Pinpoint the cell where the given text exists, returning its [X, Y] midpoint coordinate. 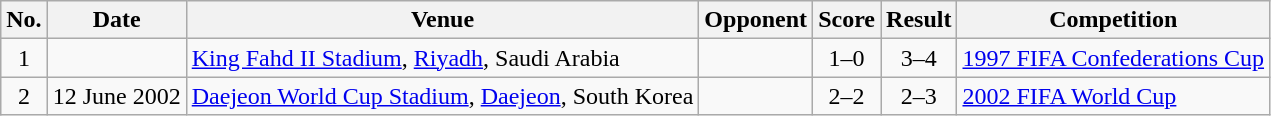
Score [847, 20]
2–2 [847, 96]
Opponent [756, 20]
2002 FIFA World Cup [1114, 96]
Date [116, 20]
1 [24, 58]
2–3 [919, 96]
1997 FIFA Confederations Cup [1114, 58]
Venue [442, 20]
Daejeon World Cup Stadium, Daejeon, South Korea [442, 96]
1–0 [847, 58]
Competition [1114, 20]
King Fahd II Stadium, Riyadh, Saudi Arabia [442, 58]
2 [24, 96]
Result [919, 20]
No. [24, 20]
12 June 2002 [116, 96]
3–4 [919, 58]
